Provide the [x, y] coordinate of the cell's center where the given text is located.  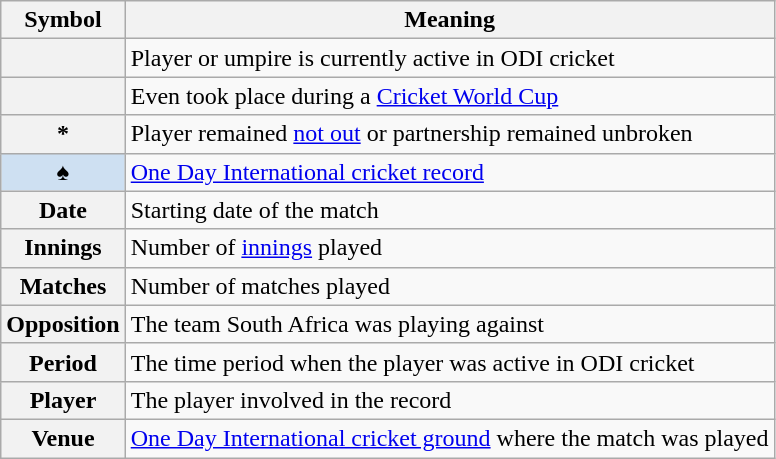
Number of matches played [450, 286]
Starting date of the match [450, 210]
Player [63, 400]
The player involved in the record [450, 400]
Period [63, 362]
Even took place during a Cricket World Cup [450, 96]
Opposition [63, 324]
* [63, 134]
The time period when the player was active in ODI cricket [450, 362]
One Day International cricket record [450, 172]
Player remained not out or partnership remained unbroken [450, 134]
Number of innings played [450, 248]
Meaning [450, 20]
Venue [63, 438]
Innings [63, 248]
The team South Africa was playing against [450, 324]
Symbol [63, 20]
Date [63, 210]
One Day International cricket ground where the match was played [450, 438]
Matches [63, 286]
♠ [63, 172]
Player or umpire is currently active in ODI cricket [450, 58]
